Scan for the cell matching the given text and deliver its (x, y) coordinate at center. 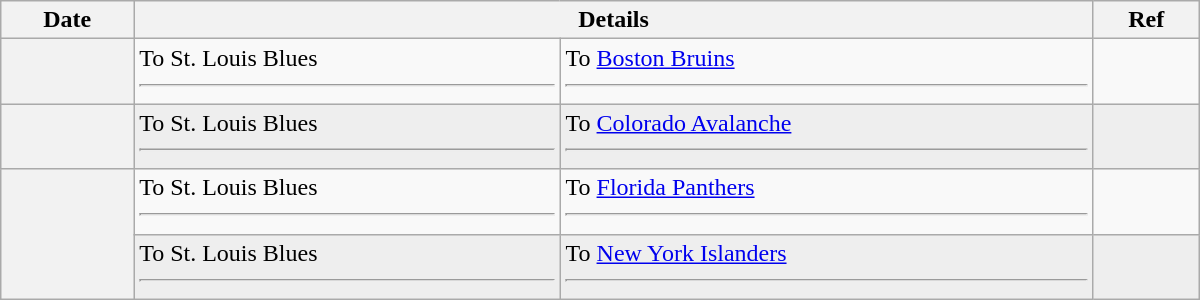
Ref (1146, 20)
To Boston Bruins (826, 72)
To Florida Panthers (826, 202)
To Colorado Avalanche (826, 136)
Details (614, 20)
Date (68, 20)
To New York Islanders (826, 266)
